Output the [X, Y] coordinate of the center of the cell containing the given text.  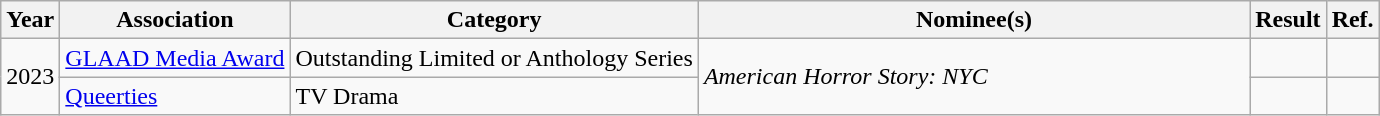
GLAAD Media Award [175, 58]
Result [1288, 20]
TV Drama [494, 96]
American Horror Story: NYC [974, 77]
Category [494, 20]
Year [30, 20]
Ref. [1352, 20]
Queerties [175, 96]
Nominee(s) [974, 20]
2023 [30, 77]
Outstanding Limited or Anthology Series [494, 58]
Association [175, 20]
